Provide the [x, y] coordinate of the cell's center where the given text is located.  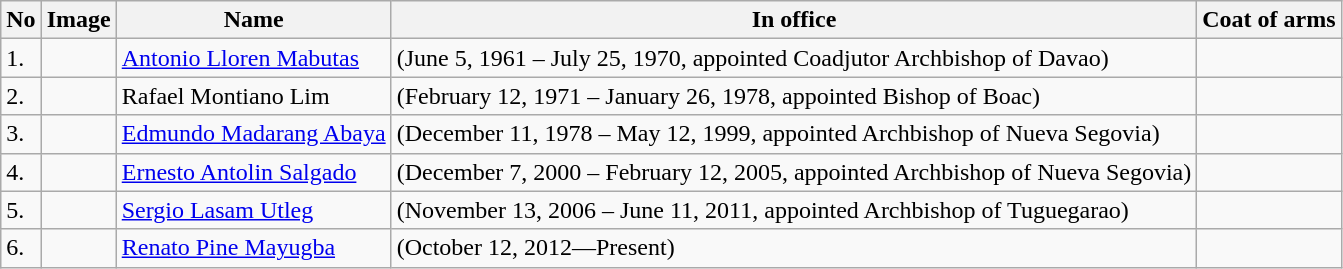
Name [254, 20]
(December 7, 2000 – February 12, 2005, appointed Archbishop of Nueva Segovia) [794, 172]
Antonio Lloren Mabutas [254, 58]
No [21, 20]
3. [21, 134]
Coat of arms [1269, 20]
5. [21, 210]
(October 12, 2012—Present) [794, 248]
Image [78, 20]
(November 13, 2006 – June 11, 2011, appointed Archbishop of Tuguegarao) [794, 210]
6. [21, 248]
In office [794, 20]
(February 12, 1971 – January 26, 1978, appointed Bishop of Boac) [794, 96]
4. [21, 172]
Edmundo Madarang Abaya [254, 134]
2. [21, 96]
Ernesto Antolin Salgado [254, 172]
1. [21, 58]
Rafael Montiano Lim [254, 96]
(December 11, 1978 – May 12, 1999, appointed Archbishop of Nueva Segovia) [794, 134]
Renato Pine Mayugba [254, 248]
(June 5, 1961 – July 25, 1970, appointed Coadjutor Archbishop of Davao) [794, 58]
Sergio Lasam Utleg [254, 210]
